Detect which cell encompasses the target text, then output its (x, y) center coordinate. 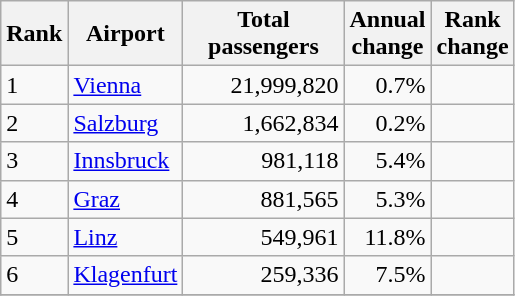
11.8% (388, 237)
2 (34, 123)
21,999,820 (264, 85)
3 (34, 161)
0.2% (388, 123)
Graz (126, 199)
5.3% (388, 199)
Vienna (126, 85)
Airport (126, 34)
549,961 (264, 237)
Linz (126, 237)
Rankchange (472, 34)
259,336 (264, 275)
5.4% (388, 161)
981,118 (264, 161)
Salzburg (126, 123)
7.5% (388, 275)
1 (34, 85)
4 (34, 199)
1,662,834 (264, 123)
Innsbruck (126, 161)
Annualchange (388, 34)
5 (34, 237)
Klagenfurt (126, 275)
881,565 (264, 199)
0.7% (388, 85)
Rank (34, 34)
6 (34, 275)
Totalpassengers (264, 34)
